Capture the cell that displays the provided text and extract its (X, Y) central coordinate. 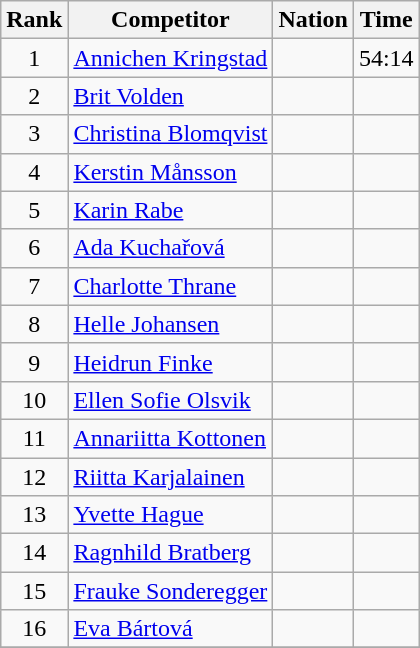
Christina Blomqvist (170, 134)
Heidrun Finke (170, 362)
1 (34, 58)
10 (34, 400)
7 (34, 286)
Time (386, 20)
Helle Johansen (170, 324)
Frauke Sonderegger (170, 591)
13 (34, 515)
Ellen Sofie Olsvik (170, 400)
Riitta Karjalainen (170, 477)
2 (34, 96)
Ada Kuchařová (170, 248)
Brit Volden (170, 96)
9 (34, 362)
Annichen Kringstad (170, 58)
4 (34, 172)
12 (34, 477)
Charlotte Thrane (170, 286)
15 (34, 591)
Ragnhild Bratberg (170, 553)
Eva Bártová (170, 629)
Nation (313, 20)
16 (34, 629)
Yvette Hague (170, 515)
8 (34, 324)
Rank (34, 20)
3 (34, 134)
5 (34, 210)
6 (34, 248)
14 (34, 553)
11 (34, 438)
Kerstin Månsson (170, 172)
Karin Rabe (170, 210)
54:14 (386, 58)
Competitor (170, 20)
Annariitta Kottonen (170, 438)
